Determine the [X, Y] coordinate at the center of the cell enclosing the given text.  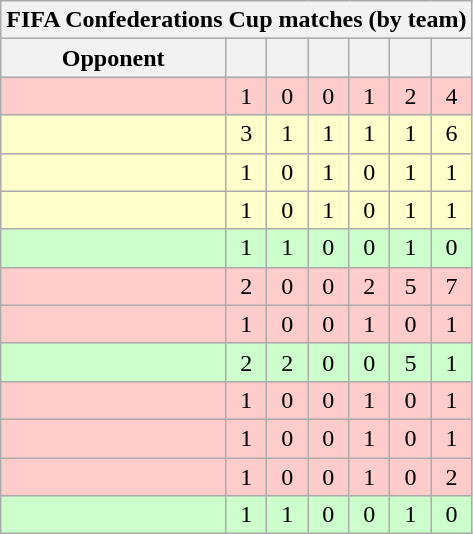
7 [452, 286]
Opponent [114, 58]
FIFA Confederations Cup matches (by team) [236, 20]
4 [452, 96]
3 [246, 134]
6 [452, 134]
